Determine the [X, Y] coordinate at the center of the cell enclosing the given text.  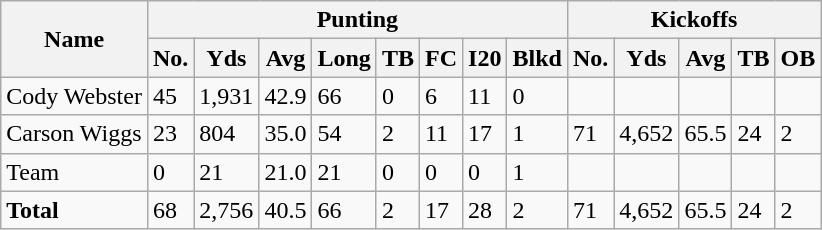
Cody Webster [74, 96]
1,931 [226, 96]
21.0 [286, 172]
42.9 [286, 96]
I20 [485, 58]
68 [170, 210]
Carson Wiggs [74, 134]
23 [170, 134]
Kickoffs [694, 20]
FC [440, 58]
OB [798, 58]
35.0 [286, 134]
28 [485, 210]
Blkd [537, 58]
45 [170, 96]
54 [344, 134]
6 [440, 96]
Total [74, 210]
40.5 [286, 210]
Long [344, 58]
2,756 [226, 210]
Punting [357, 20]
804 [226, 134]
Name [74, 39]
Team [74, 172]
